Determine the [X, Y] coordinate at the center of the cell enclosing the given text.  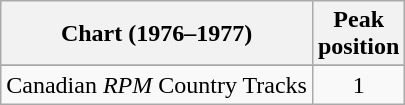
Chart (1976–1977) [157, 34]
Canadian RPM Country Tracks [157, 85]
Peakposition [358, 34]
1 [358, 85]
